Return (x, y) of the center of cell containing provided text 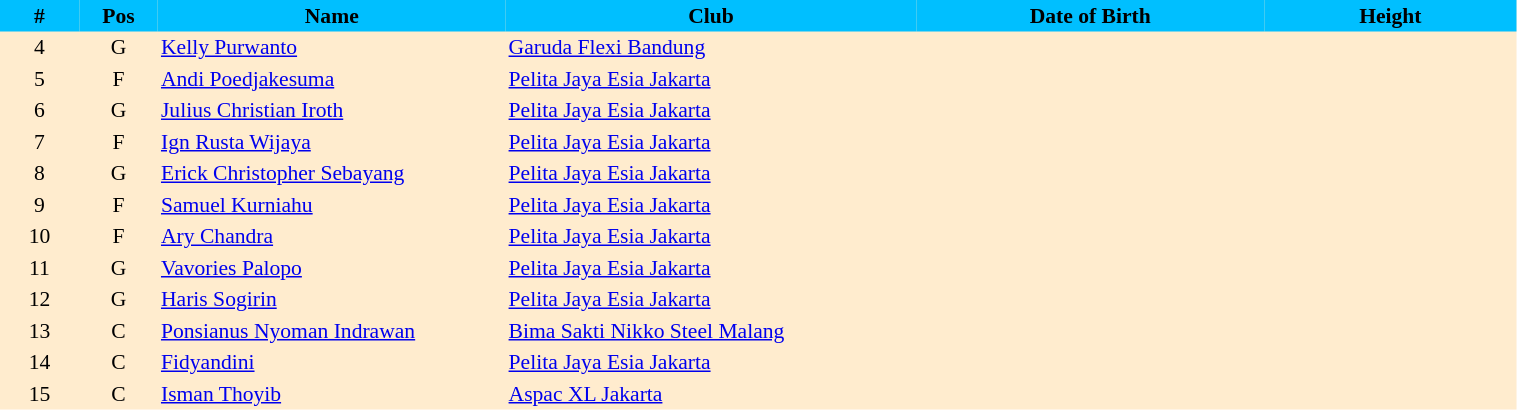
Ary Chandra (332, 236)
Bima Sakti Nikko Steel Malang (712, 331)
6 (40, 110)
Height (1390, 16)
Ign Rusta Wijaya (332, 142)
# (40, 16)
Ponsianus Nyoman Indrawan (332, 331)
Garuda Flexi Bandung (712, 48)
Club (712, 16)
Pos (118, 16)
11 (40, 268)
Isman Thoyib (332, 394)
5 (40, 79)
13 (40, 331)
Kelly Purwanto (332, 48)
Erick Christopher Sebayang (332, 174)
Samuel Kurniahu (332, 205)
Date of Birth (1090, 16)
12 (40, 300)
14 (40, 362)
Name (332, 16)
Vavories Palopo (332, 268)
Aspac XL Jakarta (712, 394)
Julius Christian Iroth (332, 110)
9 (40, 205)
Andi Poedjakesuma (332, 79)
8 (40, 174)
4 (40, 48)
Fidyandini (332, 362)
15 (40, 394)
7 (40, 142)
Haris Sogirin (332, 300)
10 (40, 236)
